Locate the cell with the specified text and output its [X, Y] center coordinate. 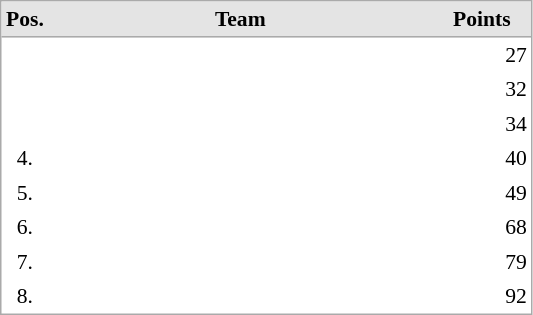
Pos. [26, 20]
34 [482, 123]
27 [482, 55]
68 [482, 227]
7. [26, 261]
8. [26, 296]
79 [482, 261]
4. [26, 158]
5. [26, 193]
Team [240, 20]
6. [26, 227]
49 [482, 193]
32 [482, 89]
92 [482, 296]
40 [482, 158]
Points [482, 20]
